Scan for the cell matching the given text and deliver its (x, y) coordinate at center. 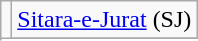
Sitara-e-Jurat (SJ) (104, 20)
